Provide the [X, Y] coordinate of the cell's center where the given text is located.  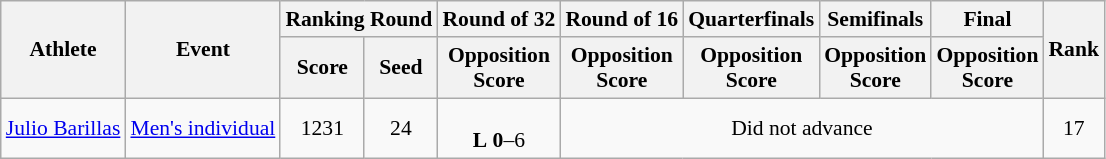
Rank [1074, 50]
Event [202, 50]
Final [987, 19]
Athlete [64, 50]
Round of 16 [622, 19]
1231 [322, 128]
Ranking Round [358, 19]
Semifinals [875, 19]
24 [400, 128]
Score [322, 68]
Quarterfinals [751, 19]
Did not advance [802, 128]
L 0–6 [498, 128]
Round of 32 [498, 19]
Men's individual [202, 128]
Julio Barillas [64, 128]
Seed [400, 68]
17 [1074, 128]
